Find where the given text appears and provide that cell's center as (x, y) coordinate. 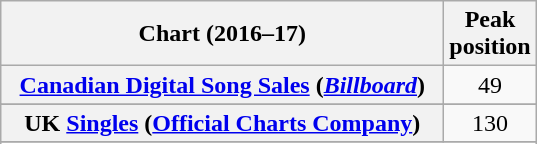
Peakposition (490, 34)
Canadian Digital Song Sales (Billboard) (222, 85)
UK Singles (Official Charts Company) (222, 123)
Chart (2016–17) (222, 34)
49 (490, 85)
130 (490, 123)
